Extract the (X, Y) coordinate from the center of the cell holding the provided text.  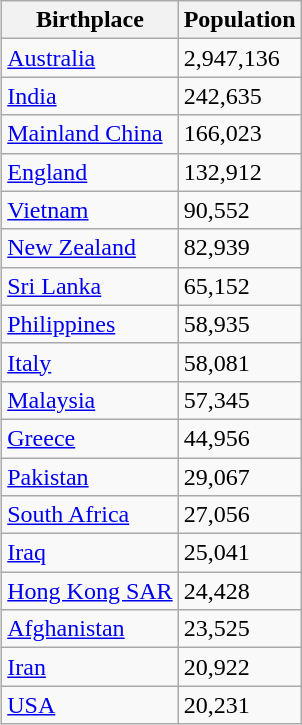
65,152 (240, 286)
132,912 (240, 172)
24,428 (240, 591)
Iraq (90, 553)
England (90, 172)
South Africa (90, 515)
Birthplace (90, 20)
Afghanistan (90, 629)
Iran (90, 667)
58,081 (240, 362)
44,956 (240, 438)
27,056 (240, 515)
Vietnam (90, 210)
Italy (90, 362)
Malaysia (90, 400)
25,041 (240, 553)
57,345 (240, 400)
Sri Lanka (90, 286)
2,947,136 (240, 58)
USA (90, 705)
20,231 (240, 705)
Pakistan (90, 477)
20,922 (240, 667)
29,067 (240, 477)
58,935 (240, 324)
New Zealand (90, 248)
Mainland China (90, 134)
Philippines (90, 324)
23,525 (240, 629)
Australia (90, 58)
242,635 (240, 96)
166,023 (240, 134)
Greece (90, 438)
90,552 (240, 210)
82,939 (240, 248)
Population (240, 20)
India (90, 96)
Hong Kong SAR (90, 591)
